Determine the [X, Y] coordinate at the center of the cell enclosing the given text.  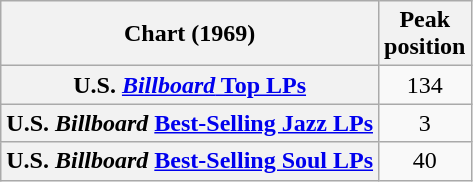
Peakposition [425, 34]
U.S. Billboard Best-Selling Soul LPs [190, 161]
134 [425, 85]
U.S. Billboard Top LPs [190, 85]
3 [425, 123]
Chart (1969) [190, 34]
U.S. Billboard Best-Selling Jazz LPs [190, 123]
40 [425, 161]
